Search for the cell housing the specified text and yield its [x, y] center coordinate. 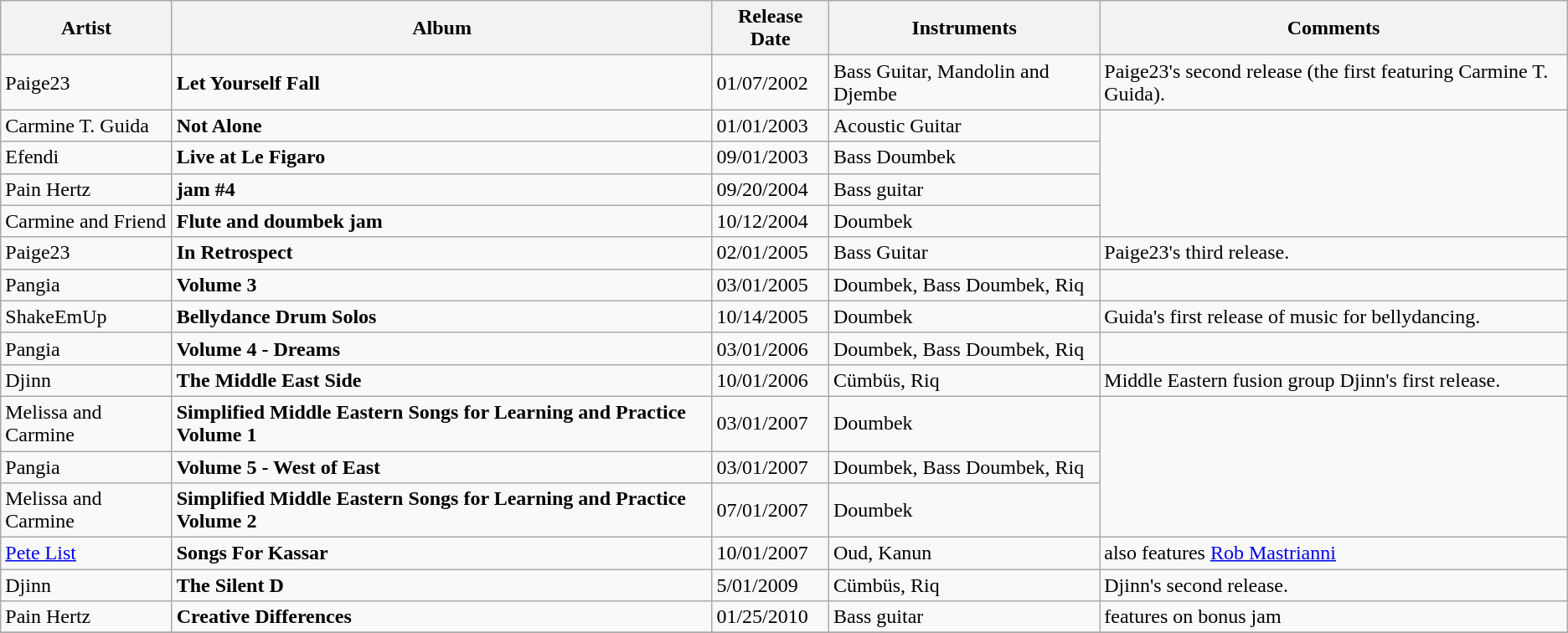
Paige23's second release (the first featuring Carmine T. Guida). [1333, 82]
Bass Doumbek [963, 157]
Instruments [963, 28]
Songs For Kassar [442, 553]
Release Date [771, 28]
Middle Eastern fusion group Djinn's first release. [1333, 380]
In Retrospect [442, 253]
10/01/2006 [771, 380]
10/12/2004 [771, 221]
Acoustic Guitar [963, 126]
03/01/2005 [771, 285]
also features Rob Mastrianni [1333, 553]
09/01/2003 [771, 157]
07/01/2007 [771, 511]
03/01/2006 [771, 348]
Comments [1333, 28]
Album [442, 28]
Live at Le Figaro [442, 157]
Simplified Middle Eastern Songs for Learning and Practice Volume 1 [442, 424]
The Middle East Side [442, 380]
Carmine T. Guida [86, 126]
Guida's first release of music for bellydancing. [1333, 316]
Volume 4 - Dreams [442, 348]
09/20/2004 [771, 189]
Efendi [86, 157]
Volume 5 - West of East [442, 466]
Volume 3 [442, 285]
Not Alone [442, 126]
01/25/2010 [771, 617]
Creative Differences [442, 617]
jam #4 [442, 189]
The Silent D [442, 585]
Oud, Kanun [963, 553]
Let Yourself Fall [442, 82]
10/14/2005 [771, 316]
ShakeEmUp [86, 316]
01/01/2003 [771, 126]
Bass Guitar [963, 253]
Djinn's second release. [1333, 585]
Flute and doumbek jam [442, 221]
Carmine and Friend [86, 221]
features on bonus jam [1333, 617]
Artist [86, 28]
Pete List [86, 553]
Simplified Middle Eastern Songs for Learning and Practice Volume 2 [442, 511]
01/07/2002 [771, 82]
10/01/2007 [771, 553]
Bellydance Drum Solos [442, 316]
Paige23's third release. [1333, 253]
02/01/2005 [771, 253]
Bass Guitar, Mandolin and Djembe [963, 82]
5/01/2009 [771, 585]
